Determine the [X, Y] coordinate at the center of the cell enclosing the given text.  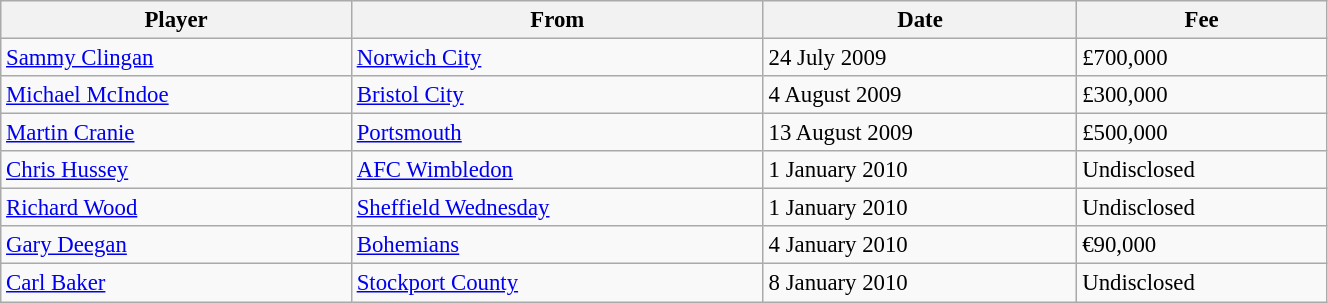
Gary Deegan [176, 245]
4 January 2010 [920, 245]
8 January 2010 [920, 283]
Portsmouth [557, 133]
Richard Wood [176, 208]
Carl Baker [176, 283]
£300,000 [1202, 95]
24 July 2009 [920, 58]
Norwich City [557, 58]
£700,000 [1202, 58]
Fee [1202, 20]
Bristol City [557, 95]
Sammy Clingan [176, 58]
Bohemians [557, 245]
AFC Wimbledon [557, 170]
Sheffield Wednesday [557, 208]
£500,000 [1202, 133]
4 August 2009 [920, 95]
€90,000 [1202, 245]
Stockport County [557, 283]
Martin Cranie [176, 133]
Chris Hussey [176, 170]
13 August 2009 [920, 133]
From [557, 20]
Date [920, 20]
Michael McIndoe [176, 95]
Player [176, 20]
